Search for the cell housing the specified text and yield its (X, Y) center coordinate. 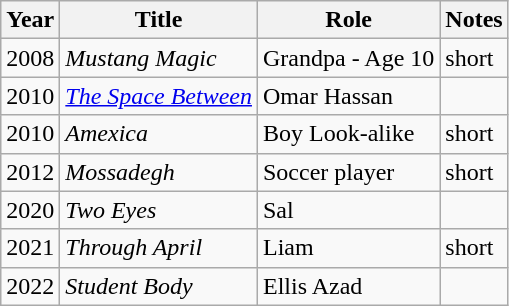
Grandpa - Age 10 (348, 58)
2022 (30, 286)
The Space Between (159, 96)
Year (30, 20)
2021 (30, 248)
Mossadegh (159, 172)
Soccer player (348, 172)
Sal (348, 210)
2012 (30, 172)
2020 (30, 210)
Through April (159, 248)
Liam (348, 248)
Title (159, 20)
Omar Hassan (348, 96)
Ellis Azad (348, 286)
Student Body (159, 286)
Mustang Magic (159, 58)
Amexica (159, 134)
Two Eyes (159, 210)
Boy Look-alike (348, 134)
2008 (30, 58)
Role (348, 20)
Notes (474, 20)
